Return (X, Y) of the center of cell containing provided text 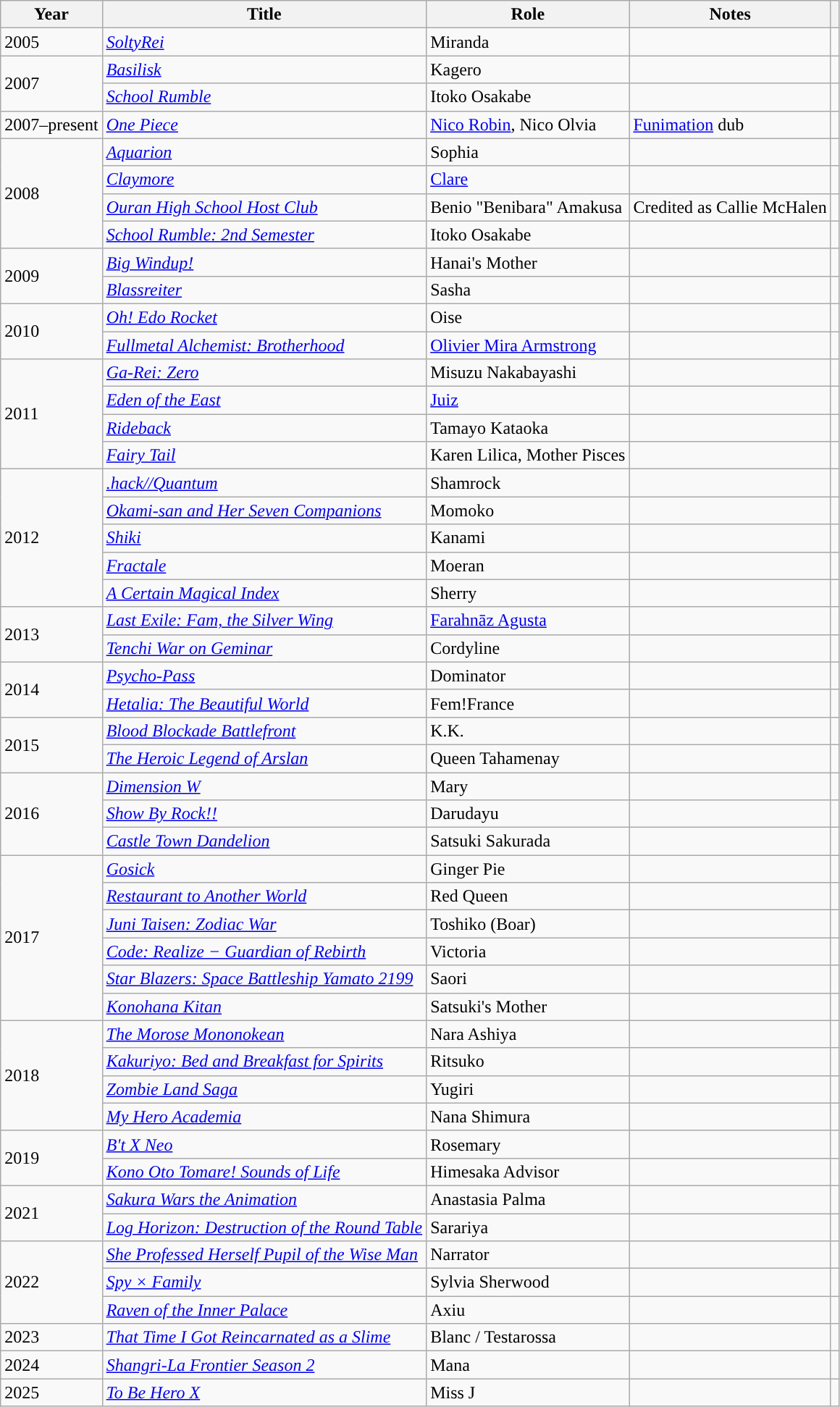
Misuzu Nakabayashi (528, 373)
Fractale (264, 566)
2015 (51, 744)
Ginger Pie (528, 869)
Clare (528, 180)
Sherry (528, 593)
Himesaka Advisor (528, 1172)
Sakura Wars the Animation (264, 1199)
Fullmetal Alchemist: Brotherhood (264, 345)
The Morose Mononokean (264, 1034)
2005 (51, 42)
School Rumble: 2nd Semester (264, 235)
Blassreiter (264, 290)
Castle Town Dandelion (264, 841)
Darudayu (528, 814)
Gosick (264, 869)
Dimension W (264, 786)
2023 (51, 1337)
Kono Oto Tomare! Sounds of Life (264, 1172)
Ga-Rei: Zero (264, 373)
Mana (528, 1365)
2013 (51, 634)
Tenchi War on Geminar (264, 648)
2019 (51, 1158)
That Time I Got Reincarnated as a Slime (264, 1337)
Oh! Edo Rocket (264, 317)
Nana Shimura (528, 1117)
Rosemary (528, 1144)
Mary (528, 786)
Restaurant to Another World (264, 896)
Momoko (528, 511)
2011 (51, 414)
2008 (51, 193)
Shamrock (528, 483)
Axiu (528, 1310)
Farahnāz Agusta (528, 621)
Aquarion (264, 152)
2010 (51, 331)
2012 (51, 538)
Sarariya (528, 1227)
Basilisk (264, 70)
Hanai's Mother (528, 262)
Sasha (528, 290)
Olivier Mira Armstrong (528, 345)
2007–present (51, 125)
Yugiri (528, 1089)
2018 (51, 1075)
Queen Tahamenay (528, 758)
2024 (51, 1365)
Anastasia Palma (528, 1199)
Ouran High School Host Club (264, 207)
Raven of the Inner Palace (264, 1310)
Year (51, 14)
My Hero Academia (264, 1117)
Red Queen (528, 896)
Satsuki's Mother (528, 1007)
Role (528, 14)
Victoria (528, 952)
Saori (528, 979)
Tamayo Kataoka (528, 428)
2016 (51, 813)
She Professed Herself Pupil of the Wise Man (264, 1255)
Moeran (528, 566)
Notes (730, 14)
To Be Hero X (264, 1393)
Narrator (528, 1255)
Spy × Family (264, 1282)
Satsuki Sakurada (528, 841)
Kakuriyo: Bed and Breakfast for Spirits (264, 1062)
2007 (51, 83)
Big Windup! (264, 262)
Fem!France (528, 703)
Oise (528, 317)
Fairy Tail (264, 455)
Log Horizon: Destruction of the Round Table (264, 1227)
Kanami (528, 538)
K.K. (528, 731)
SoltyRei (264, 42)
Blood Blockade Battlefront (264, 731)
The Heroic Legend of Arslan (264, 758)
Credited as Callie McHalen (730, 207)
Last Exile: Fam, the Silver Wing (264, 621)
Eden of the East (264, 400)
2017 (51, 938)
Benio "Benibara" Amakusa (528, 207)
2025 (51, 1393)
Zombie Land Saga (264, 1089)
Miss J (528, 1393)
Juni Taisen: Zodiac War (264, 924)
B't X Neo (264, 1144)
Karen Lilica, Mother Pisces (528, 455)
A Certain Magical Index (264, 593)
.hack//Quantum (264, 483)
Code: Realize − Guardian of Rebirth (264, 952)
2021 (51, 1213)
Ritsuko (528, 1062)
2014 (51, 689)
Title (264, 14)
Shangri-La Frontier Season 2 (264, 1365)
Star Blazers: Space Battleship Yamato 2199 (264, 979)
2022 (51, 1282)
Sylvia Sherwood (528, 1282)
Okami-san and Her Seven Companions (264, 511)
Funimation dub (730, 125)
Kagero (528, 70)
Claymore (264, 180)
School Rumble (264, 97)
Nico Robin, Nico Olvia (528, 125)
Nara Ashiya (528, 1034)
Sophia (528, 152)
Shiki (264, 538)
Hetalia: The Beautiful World (264, 703)
One Piece (264, 125)
Rideback (264, 428)
Juiz (528, 400)
Konohana Kitan (264, 1007)
Cordyline (528, 648)
Dominator (528, 676)
Miranda (528, 42)
Blanc / Testarossa (528, 1337)
2009 (51, 276)
Show By Rock!! (264, 814)
Toshiko (Boar) (528, 924)
Psycho-Pass (264, 676)
